Return the [x, y] coordinate for the center point of the cell that contains the specified text.  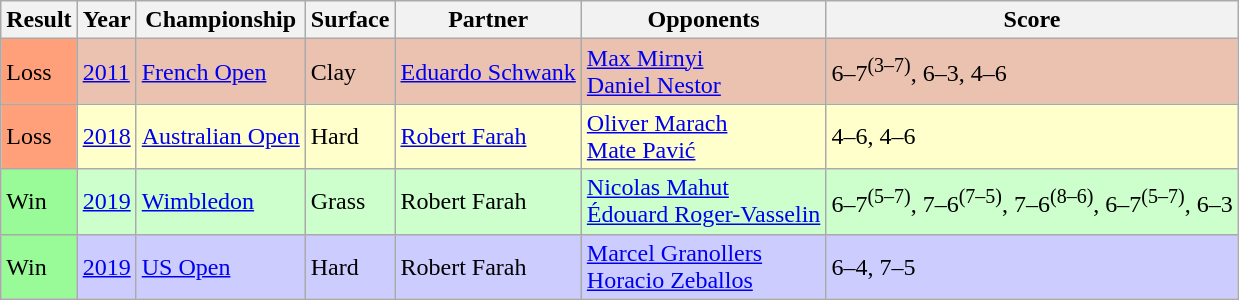
4–6, 4–6 [1032, 136]
6–7(3–7), 6–3, 4–6 [1032, 72]
Nicolas Mahut Édouard Roger-Vasselin [704, 202]
6–7(5–7), 7–6(7–5), 7–6(8–6), 6–7(5–7), 6–3 [1032, 202]
Year [106, 20]
6–4, 7–5 [1032, 266]
2011 [106, 72]
Surface [350, 20]
Max Mirnyi Daniel Nestor [704, 72]
Oliver Marach Mate Pavić [704, 136]
Eduardo Schwank [488, 72]
Partner [488, 20]
2018 [106, 136]
Score [1032, 20]
Wimbledon [220, 202]
Marcel Granollers Horacio Zeballos [704, 266]
Grass [350, 202]
Australian Open [220, 136]
Result [39, 20]
US Open [220, 266]
French Open [220, 72]
Opponents [704, 20]
Clay [350, 72]
Championship [220, 20]
